Detect which cell encompasses the target text, then output its (x, y) center coordinate. 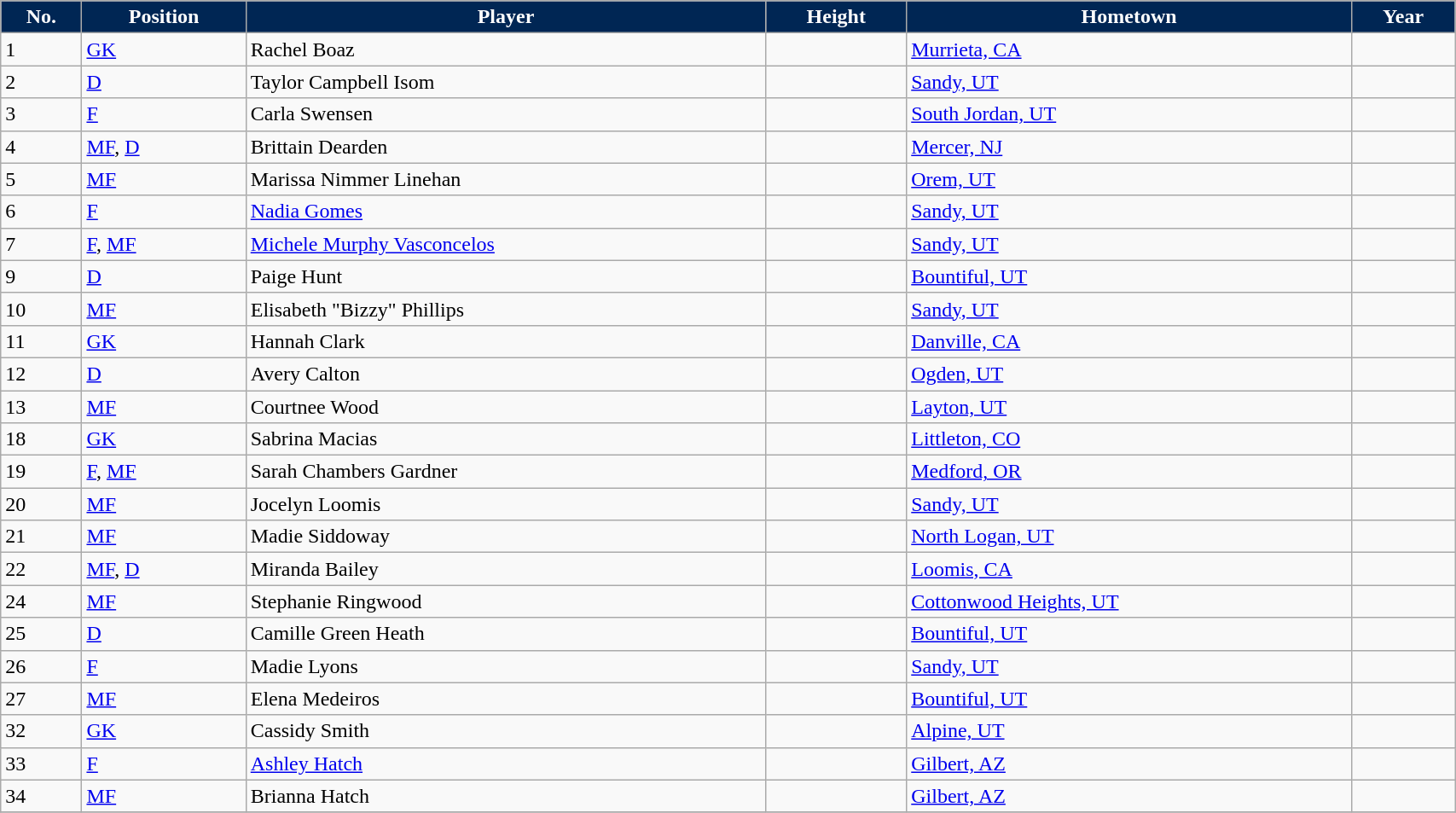
7 (41, 244)
18 (41, 439)
24 (41, 601)
2 (41, 82)
Camille Green Heath (506, 634)
3 (41, 114)
32 (41, 731)
Brianna Hatch (506, 796)
Loomis, CA (1129, 569)
Hannah Clark (506, 341)
1 (41, 49)
Brittain Dearden (506, 147)
11 (41, 341)
Layton, UT (1129, 407)
9 (41, 276)
Player (506, 17)
No. (41, 17)
Alpine, UT (1129, 731)
Miranda Bailey (506, 569)
Medford, OR (1129, 472)
6 (41, 212)
Carla Swensen (506, 114)
12 (41, 374)
Jocelyn Loomis (506, 504)
19 (41, 472)
5 (41, 179)
20 (41, 504)
Nadia Gomes (506, 212)
21 (41, 537)
Elisabeth "Bizzy" Phillips (506, 309)
13 (41, 407)
Mercer, NJ (1129, 147)
Madie Lyons (506, 666)
Hometown (1129, 17)
25 (41, 634)
Madie Siddoway (506, 537)
33 (41, 764)
27 (41, 699)
Elena Medeiros (506, 699)
Sarah Chambers Gardner (506, 472)
Height (836, 17)
Murrieta, CA (1129, 49)
Cassidy Smith (506, 731)
Rachel Boaz (506, 49)
34 (41, 796)
Taylor Campbell Isom (506, 82)
Ogden, UT (1129, 374)
Ashley Hatch (506, 764)
Courtnee Wood (506, 407)
Sabrina Macias (506, 439)
Paige Hunt (506, 276)
Danville, CA (1129, 341)
Michele Murphy Vasconcelos (506, 244)
Marissa Nimmer Linehan (506, 179)
Littleton, CO (1129, 439)
Avery Calton (506, 374)
North Logan, UT (1129, 537)
Position (164, 17)
Orem, UT (1129, 179)
Cottonwood Heights, UT (1129, 601)
South Jordan, UT (1129, 114)
Year (1402, 17)
26 (41, 666)
22 (41, 569)
Stephanie Ringwood (506, 601)
4 (41, 147)
10 (41, 309)
